Determine the (X, Y) coordinate at the center of the cell enclosing the given text.  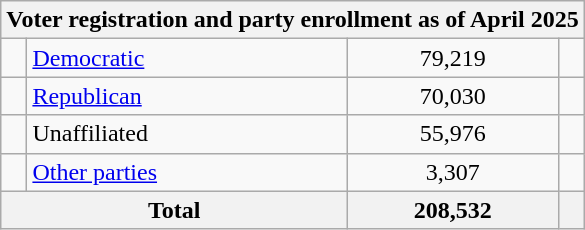
3,307 (453, 172)
Total (174, 210)
Republican (188, 96)
Unaffiliated (188, 134)
55,976 (453, 134)
Other parties (188, 172)
208,532 (453, 210)
79,219 (453, 58)
Voter registration and party enrollment as of April 2025 (293, 20)
Democratic (188, 58)
70,030 (453, 96)
